Return [X, Y] of the center of cell containing provided text 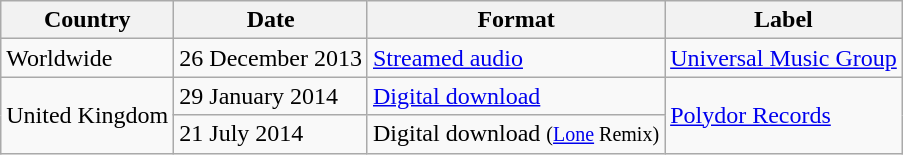
Date [271, 20]
United Kingdom [88, 115]
Streamed audio [516, 58]
Universal Music Group [784, 58]
21 July 2014 [271, 134]
Format [516, 20]
Worldwide [88, 58]
Polydor Records [784, 115]
Digital download (Lone Remix) [516, 134]
26 December 2013 [271, 58]
Digital download [516, 96]
29 January 2014 [271, 96]
Country [88, 20]
Label [784, 20]
